From the cell containing the given text, extract its center point as [X, Y] coordinate. 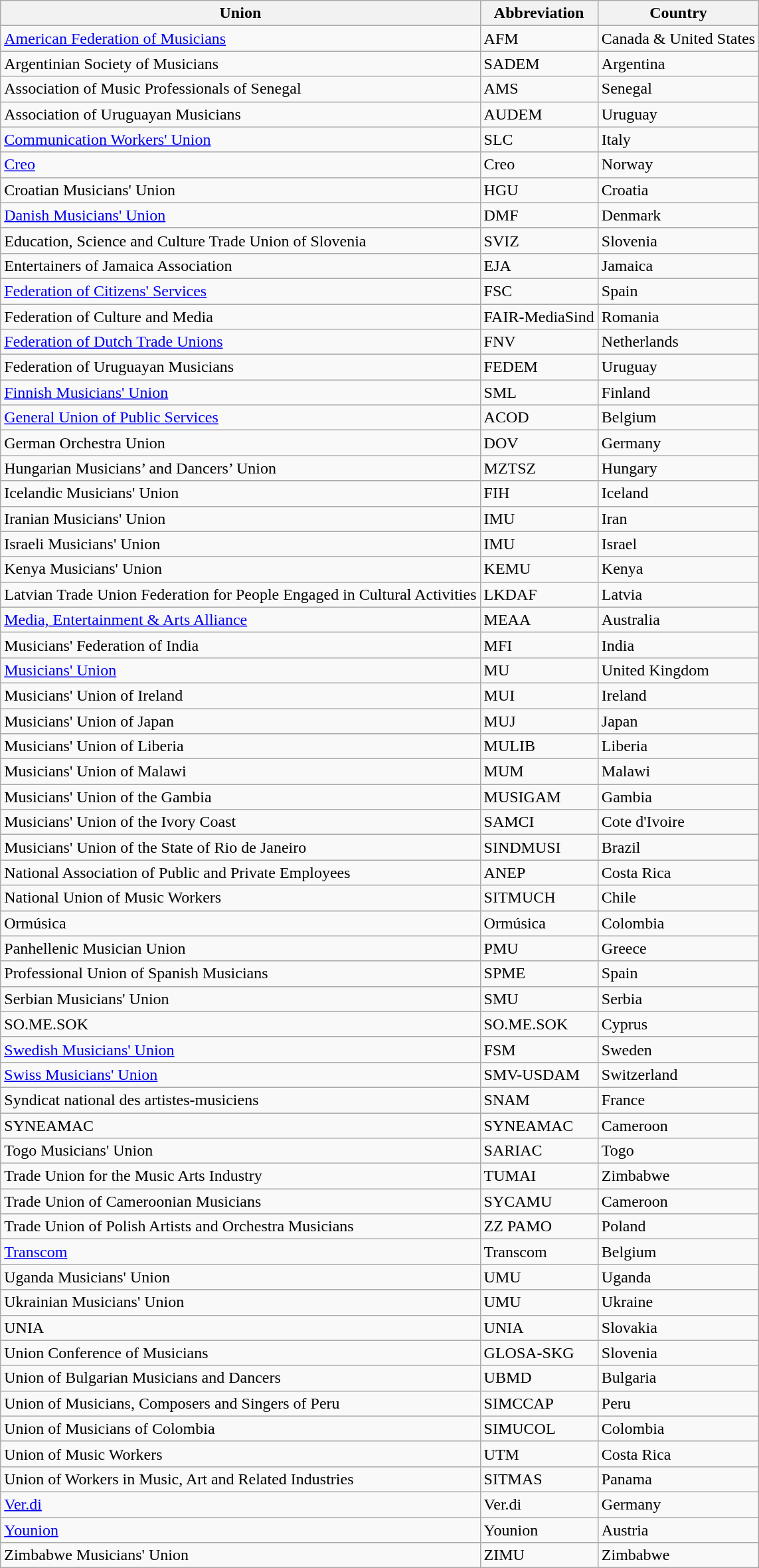
UBMD [539, 1378]
SITMUCH [539, 898]
MULIB [539, 746]
LKDAF [539, 594]
Liberia [678, 746]
Panhellenic Musician Union [240, 948]
AMS [539, 89]
SIMCCAP [539, 1403]
Musicians' Union of Liberia [240, 746]
SML [539, 392]
Musicians' Union of Japan [240, 721]
Trade Union of Cameroonian Musicians [240, 1201]
Peru [678, 1403]
Austria [678, 1529]
Union [240, 13]
Musicians' Union of Malawi [240, 772]
FEDEM [539, 367]
Union of Music Workers [240, 1454]
Switzerland [678, 1075]
MUI [539, 695]
Musicians' Federation of India [240, 645]
Panama [678, 1479]
SIMUCOL [539, 1429]
Iran [678, 519]
ZIMU [539, 1555]
Denmark [678, 215]
Musicians' Union [240, 670]
Greece [678, 948]
SMV-USDAM [539, 1075]
Association of Uruguayan Musicians [240, 114]
AUDEM [539, 114]
ACOD [539, 418]
Cyprus [678, 1024]
Country [678, 13]
Ukraine [678, 1302]
Poland [678, 1227]
FNV [539, 342]
Sweden [678, 1049]
Netherlands [678, 342]
Senegal [678, 89]
Uganda [678, 1277]
Federation of Uruguayan Musicians [240, 367]
SAMCI [539, 822]
DOV [539, 443]
France [678, 1100]
Brazil [678, 847]
Israeli Musicians' Union [240, 544]
HGU [539, 190]
Musicians' Union of the Gambia [240, 797]
National Union of Music Workers [240, 898]
Trade Union of Polish Artists and Orchestra Musicians [240, 1227]
Chile [678, 898]
Serbian Musicians' Union [240, 999]
SYCAMU [539, 1201]
Abbreviation [539, 13]
DMF [539, 215]
India [678, 645]
PMU [539, 948]
Croatian Musicians' Union [240, 190]
Union of Musicians of Colombia [240, 1429]
Australia [678, 620]
Jamaica [678, 266]
SNAM [539, 1100]
ANEP [539, 873]
AFM [539, 39]
Danish Musicians' Union [240, 215]
MEAA [539, 620]
SPME [539, 974]
Malawi [678, 772]
Finnish Musicians' Union [240, 392]
United Kingdom [678, 670]
Iceland [678, 493]
Togo [678, 1151]
Ukrainian Musicians' Union [240, 1302]
Italy [678, 139]
Hungarian Musicians’ and Dancers’ Union [240, 468]
Musicians' Union of the Ivory Coast [240, 822]
Israel [678, 544]
SARIAC [539, 1151]
Federation of Dutch Trade Unions [240, 342]
SITMAS [539, 1479]
Gambia [678, 797]
Togo Musicians' Union [240, 1151]
Association of Music Professionals of Senegal [240, 89]
SINDMUSI [539, 847]
Latvian Trade Union Federation for People Engaged in Cultural Activities [240, 594]
Latvia [678, 594]
Trade Union for the Music Arts Industry [240, 1176]
ZZ PAMO [539, 1227]
Media, Entertainment & Arts Alliance [240, 620]
MZTSZ [539, 468]
FSM [539, 1049]
Union Conference of Musicians [240, 1353]
Uganda Musicians' Union [240, 1277]
Hungary [678, 468]
GLOSA-SKG [539, 1353]
Ireland [678, 695]
TUMAI [539, 1176]
Union of Workers in Music, Art and Related Industries [240, 1479]
Norway [678, 165]
Syndicat national des artistes-musiciens [240, 1100]
Croatia [678, 190]
Union of Bulgarian Musicians and Dancers [240, 1378]
Musicians' Union of Ireland [240, 695]
FAIR-MediaSind [539, 317]
American Federation of Musicians [240, 39]
MFI [539, 645]
Musicians' Union of the State of Rio de Janeiro [240, 847]
Romania [678, 317]
Serbia [678, 999]
Union of Musicians, Composers and Singers of Peru [240, 1403]
Argentina [678, 64]
MU [539, 670]
FSC [539, 291]
Entertainers of Jamaica Association [240, 266]
MUJ [539, 721]
Education, Science and Culture Trade Union of Slovenia [240, 240]
German Orchestra Union [240, 443]
Japan [678, 721]
SLC [539, 139]
SMU [539, 999]
Iranian Musicians' Union [240, 519]
SADEM [539, 64]
KEMU [539, 569]
Bulgaria [678, 1378]
Professional Union of Spanish Musicians [240, 974]
Kenya [678, 569]
Slovakia [678, 1328]
Kenya Musicians' Union [240, 569]
Canada & United States [678, 39]
Federation of Citizens' Services [240, 291]
MUSIGAM [539, 797]
Cote d'Ivoire [678, 822]
Communication Workers' Union [240, 139]
Swiss Musicians' Union [240, 1075]
Federation of Culture and Media [240, 317]
Finland [678, 392]
General Union of Public Services [240, 418]
National Association of Public and Private Employees [240, 873]
EJA [539, 266]
FIH [539, 493]
Swedish Musicians' Union [240, 1049]
Zimbabwe Musicians' Union [240, 1555]
UTM [539, 1454]
Icelandic Musicians' Union [240, 493]
Argentinian Society of Musicians [240, 64]
MUM [539, 772]
SVIZ [539, 240]
